Return the [x, y] coordinate for the center point of the cell that contains the specified text.  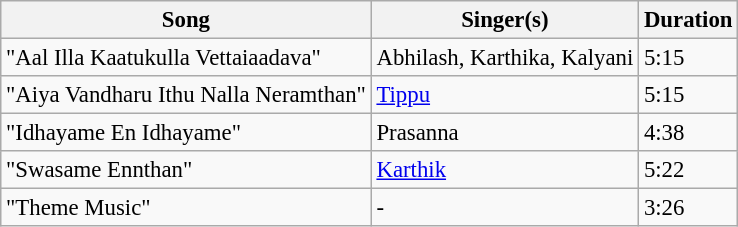
"Aiya Vandharu Ithu Nalla Neramthan" [186, 95]
Karthik [504, 170]
Prasanna [504, 133]
Song [186, 20]
3:26 [688, 208]
4:38 [688, 133]
"Theme Music" [186, 208]
"Aal Illa Kaatukulla Vettaiaadava" [186, 58]
Singer(s) [504, 20]
Abhilash, Karthika, Kalyani [504, 58]
5:22 [688, 170]
Duration [688, 20]
Tippu [504, 95]
"Idhayame En Idhayame" [186, 133]
"Swasame Ennthan" [186, 170]
- [504, 208]
